Scan for the cell matching the given text and deliver its [X, Y] coordinate at center. 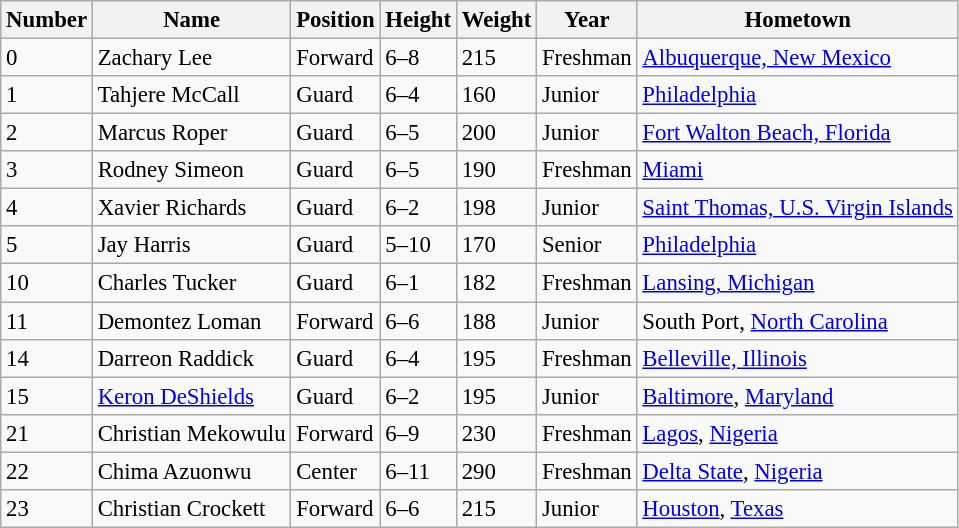
3 [47, 170]
14 [47, 358]
Tahjere McCall [192, 95]
1 [47, 95]
11 [47, 321]
Jay Harris [192, 245]
2 [47, 133]
Charles Tucker [192, 283]
Number [47, 20]
6–11 [418, 471]
Demontez Loman [192, 321]
Year [587, 20]
Darreon Raddick [192, 358]
290 [496, 471]
198 [496, 208]
South Port, North Carolina [798, 321]
Chima Azuonwu [192, 471]
Keron DeShields [192, 396]
182 [496, 283]
Lagos, Nigeria [798, 433]
Belleville, Illinois [798, 358]
23 [47, 509]
Center [336, 471]
4 [47, 208]
160 [496, 95]
10 [47, 283]
21 [47, 433]
Position [336, 20]
Christian Crockett [192, 509]
22 [47, 471]
Name [192, 20]
Senior [587, 245]
170 [496, 245]
6–1 [418, 283]
5–10 [418, 245]
Marcus Roper [192, 133]
230 [496, 433]
Miami [798, 170]
Christian Mekowulu [192, 433]
Albuquerque, New Mexico [798, 58]
Fort Walton Beach, Florida [798, 133]
Houston, Texas [798, 509]
Delta State, Nigeria [798, 471]
Saint Thomas, U.S. Virgin Islands [798, 208]
Hometown [798, 20]
0 [47, 58]
6–9 [418, 433]
Rodney Simeon [192, 170]
6–8 [418, 58]
Lansing, Michigan [798, 283]
Weight [496, 20]
Baltimore, Maryland [798, 396]
Zachary Lee [192, 58]
5 [47, 245]
190 [496, 170]
15 [47, 396]
200 [496, 133]
188 [496, 321]
Height [418, 20]
Xavier Richards [192, 208]
